Return [X, Y] of the center of cell containing provided text 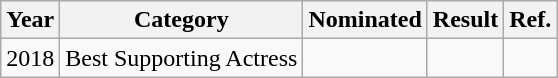
Category [182, 20]
2018 [30, 58]
Ref. [530, 20]
Nominated [365, 20]
Best Supporting Actress [182, 58]
Year [30, 20]
Result [465, 20]
